For the text-containing cell, return its midpoint in (x, y) coordinate format. 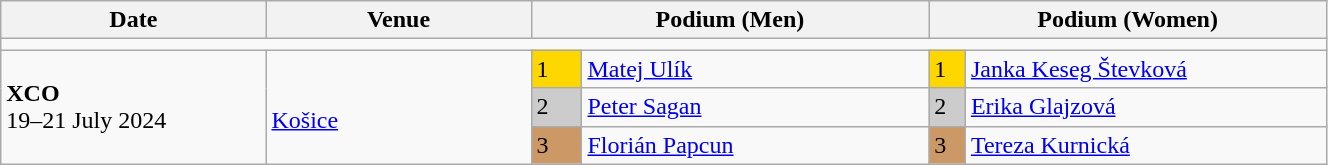
Košice (398, 107)
Podium (Men) (730, 20)
Florián Papcun (756, 145)
Date (134, 20)
Janka Keseg Števková (1146, 69)
Peter Sagan (756, 107)
Tereza Kurnická (1146, 145)
Matej Ulík (756, 69)
Venue (398, 20)
XCO 19–21 July 2024 (134, 107)
Erika Glajzová (1146, 107)
Podium (Women) (1128, 20)
